Provide the [X, Y] coordinate of the cell's center where the given text is located.  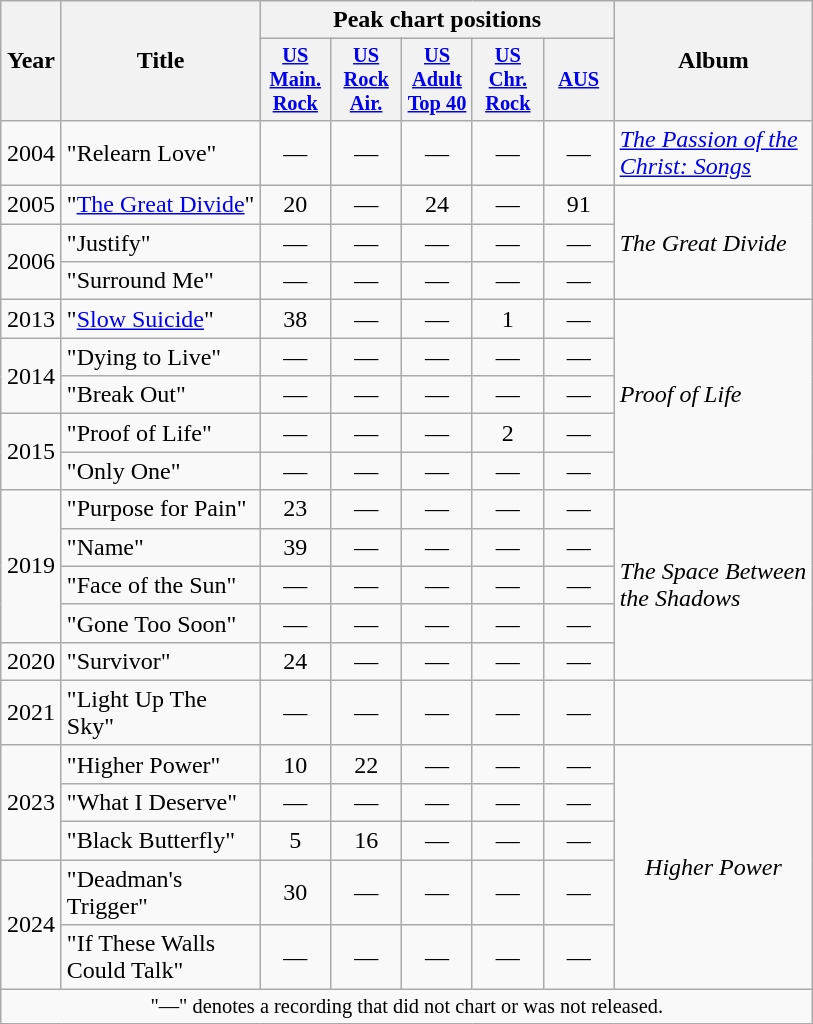
"The Great Divide" [160, 205]
"Surround Me" [160, 281]
"Gone Too Soon" [160, 623]
"What I Deserve" [160, 802]
16 [366, 841]
"Relearn Love" [160, 152]
"Only One" [160, 471]
39 [296, 547]
1 [508, 319]
"Light Up The Sky" [160, 712]
2013 [32, 319]
The Great Divide [714, 243]
20 [296, 205]
The Space Between the Shadows [714, 585]
"—" denotes a recording that did not chart or was not released. [407, 1007]
30 [296, 892]
2019 [32, 566]
"Proof of Life" [160, 433]
2 [508, 433]
2014 [32, 376]
23 [296, 509]
"Purpose for Pain" [160, 509]
US Adult Top 40 [438, 80]
"Black Butterfly" [160, 841]
2006 [32, 262]
2005 [32, 205]
91 [578, 205]
10 [296, 764]
2020 [32, 661]
2024 [32, 925]
"Break Out" [160, 395]
Higher Power [714, 867]
"Slow Suicide" [160, 319]
US Chr. Rock [508, 80]
2004 [32, 152]
"Justify" [160, 243]
Year [32, 61]
5 [296, 841]
2015 [32, 452]
"Dying to Live" [160, 357]
2023 [32, 802]
Album [714, 61]
"Higher Power" [160, 764]
"Name" [160, 547]
2021 [32, 712]
"Deadman's Trigger" [160, 892]
US Main. Rock [296, 80]
Peak chart positions [437, 20]
AUS [578, 80]
Proof of Life [714, 395]
22 [366, 764]
"Survivor" [160, 661]
Title [160, 61]
US Rock Air. [366, 80]
The Passion of the Christ: Songs [714, 152]
"Face of the Sun" [160, 585]
38 [296, 319]
"If These Walls Could Talk" [160, 958]
